From the cell containing the given text, extract its center point as [X, Y] coordinate. 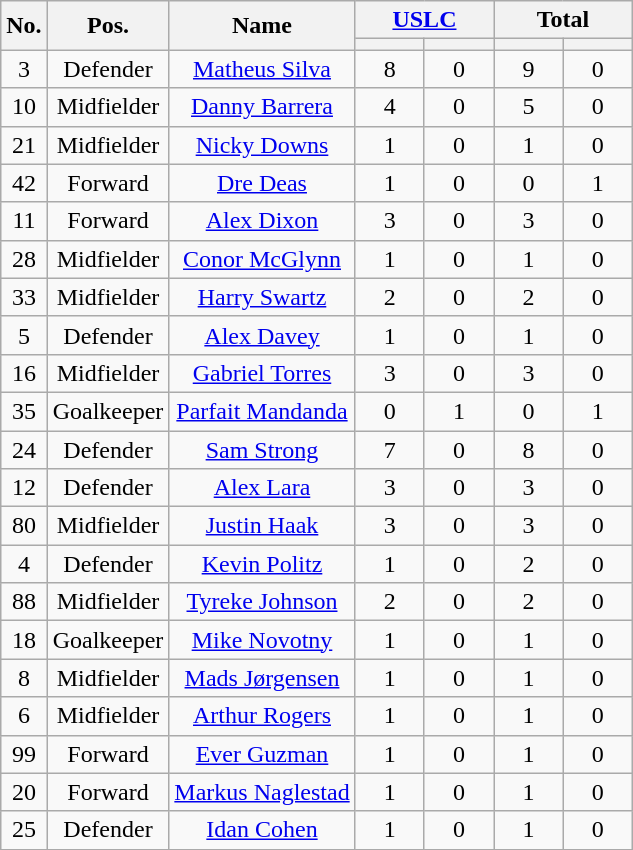
Justin Haak [262, 526]
USLC [424, 20]
Arthur Rogers [262, 716]
Tyreke Johnson [262, 602]
7 [390, 449]
Nicky Downs [262, 145]
Mike Novotny [262, 640]
28 [24, 259]
Sam Strong [262, 449]
11 [24, 221]
12 [24, 488]
Total [564, 20]
Mads Jørgensen [262, 678]
Ever Guzman [262, 754]
Pos. [108, 26]
99 [24, 754]
42 [24, 183]
10 [24, 107]
20 [24, 792]
35 [24, 411]
18 [24, 640]
24 [24, 449]
Parfait Mandanda [262, 411]
Harry Swartz [262, 297]
Danny Barrera [262, 107]
9 [528, 69]
25 [24, 830]
Conor McGlynn [262, 259]
Idan Cohen [262, 830]
Alex Dixon [262, 221]
Matheus Silva [262, 69]
6 [24, 716]
16 [24, 373]
21 [24, 145]
33 [24, 297]
Alex Davey [262, 335]
Markus Naglestad [262, 792]
88 [24, 602]
No. [24, 26]
80 [24, 526]
Name [262, 26]
Alex Lara [262, 488]
Gabriel Torres [262, 373]
Kevin Politz [262, 564]
Dre Deas [262, 183]
